Extract the [x, y] coordinate from the center of the cell holding the provided text.  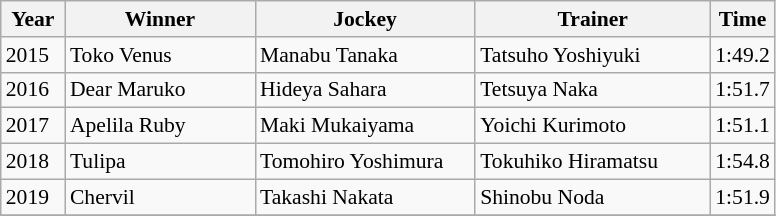
1:54.8 [742, 162]
Trainer [592, 19]
Year [33, 19]
Winner [160, 19]
Tokuhiko Hiramatsu [592, 162]
2015 [33, 55]
1:51.1 [742, 126]
2017 [33, 126]
Tulipa [160, 162]
Tatsuho Yoshiyuki [592, 55]
Jockey [365, 19]
1:51.9 [742, 197]
Dear Maruko [160, 90]
2016 [33, 90]
Shinobu Noda [592, 197]
Time [742, 19]
1:49.2 [742, 55]
Apelila Ruby [160, 126]
Manabu Tanaka [365, 55]
Tomohiro Yoshimura [365, 162]
Maki Mukaiyama [365, 126]
Yoichi Kurimoto [592, 126]
Hideya Sahara [365, 90]
Chervil [160, 197]
1:51.7 [742, 90]
Tetsuya Naka [592, 90]
Toko Venus [160, 55]
2018 [33, 162]
2019 [33, 197]
Takashi Nakata [365, 197]
